Extract the (X, Y) coordinate from the center of the cell holding the provided text.  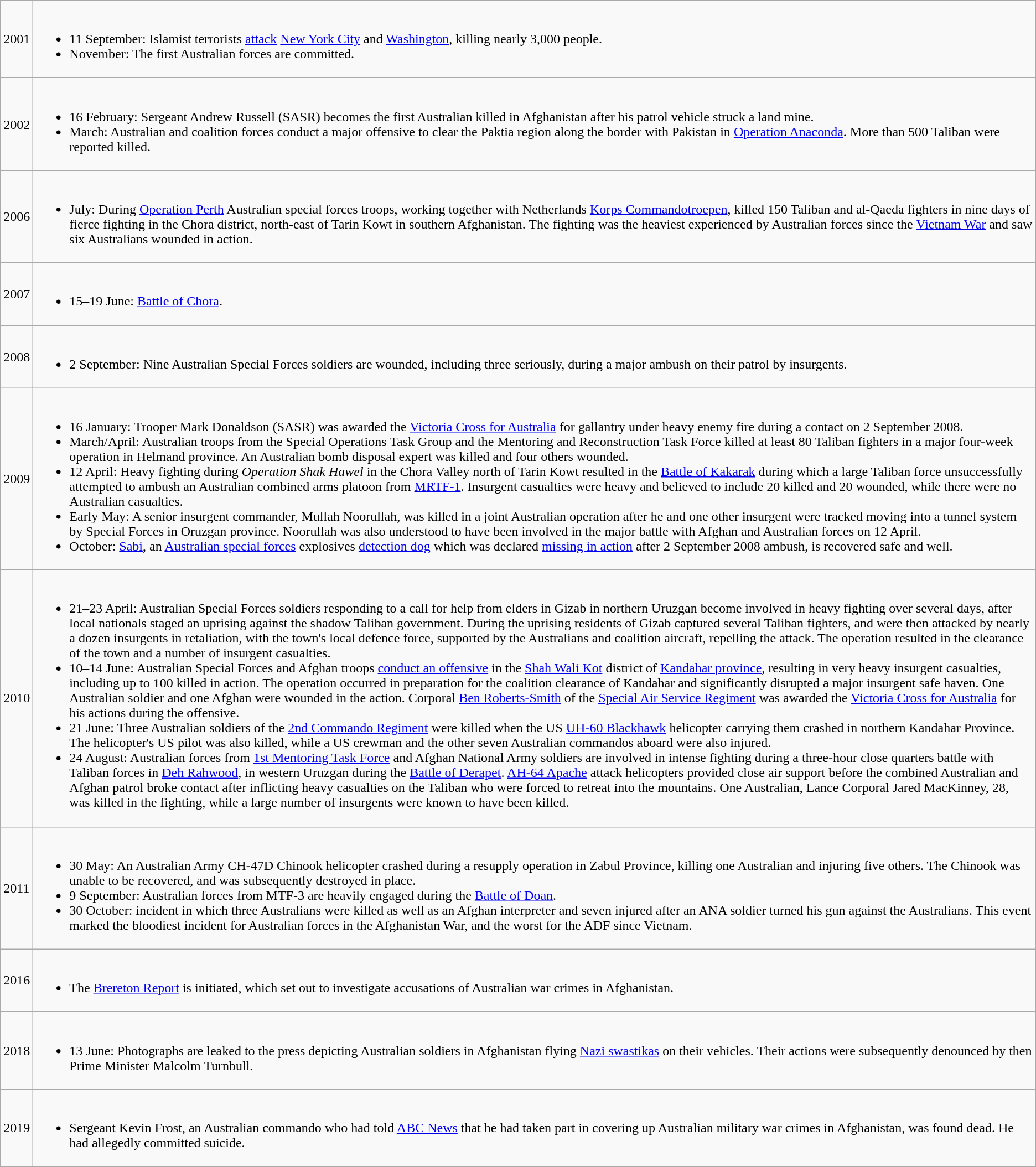
2002 (17, 124)
2007 (17, 294)
15–19 June: Battle of Chora. (535, 294)
2010 (17, 698)
The Brereton Report is initiated, which set out to investigate accusations of Australian war crimes in Afghanistan. (535, 981)
2006 (17, 217)
2009 (17, 479)
2008 (17, 356)
2018 (17, 1050)
2 September: Nine Australian Special Forces soldiers are wounded, including three seriously, during a major ambush on their patrol by insurgents. (535, 356)
2016 (17, 981)
2011 (17, 888)
2001 (17, 39)
2019 (17, 1128)
